Search for the cell housing the specified text and yield its [x, y] center coordinate. 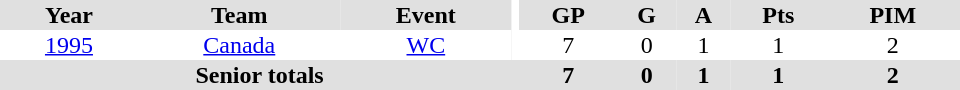
G [646, 15]
Team [240, 15]
Year [69, 15]
Canada [240, 45]
A [704, 15]
Pts [778, 15]
1995 [69, 45]
WC [426, 45]
Senior totals [260, 75]
PIM [893, 15]
GP [568, 15]
Event [426, 15]
